Capture the cell that displays the provided text and extract its [x, y] central coordinate. 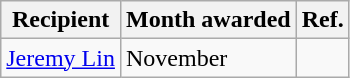
Month awarded [208, 20]
Jeremy Lin [61, 58]
Ref. [322, 20]
Recipient [61, 20]
November [208, 58]
